Determine the (x, y) coordinate at the center of the cell enclosing the given text.  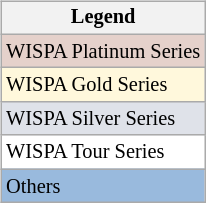
Others (103, 186)
WISPA Silver Series (103, 119)
Legend (103, 18)
WISPA Gold Series (103, 85)
WISPA Platinum Series (103, 51)
WISPA Tour Series (103, 152)
